Pinpoint the cell where the given text exists, returning its [x, y] midpoint coordinate. 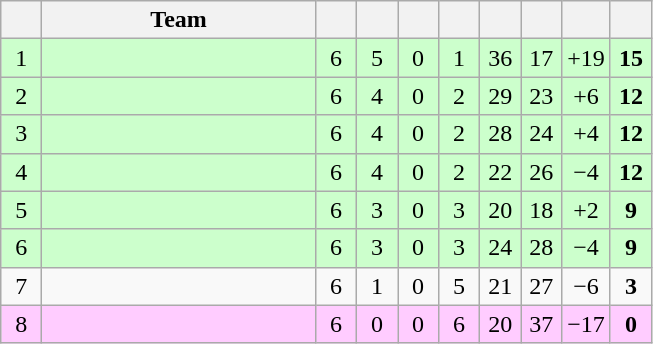
27 [542, 286]
−6 [586, 286]
23 [542, 96]
17 [542, 58]
8 [22, 324]
37 [542, 324]
26 [542, 172]
36 [500, 58]
+2 [586, 210]
Team [179, 20]
22 [500, 172]
+6 [586, 96]
+4 [586, 134]
29 [500, 96]
−17 [586, 324]
7 [22, 286]
21 [500, 286]
+19 [586, 58]
18 [542, 210]
15 [630, 58]
